Locate the cell with the specified text and output its [x, y] center coordinate. 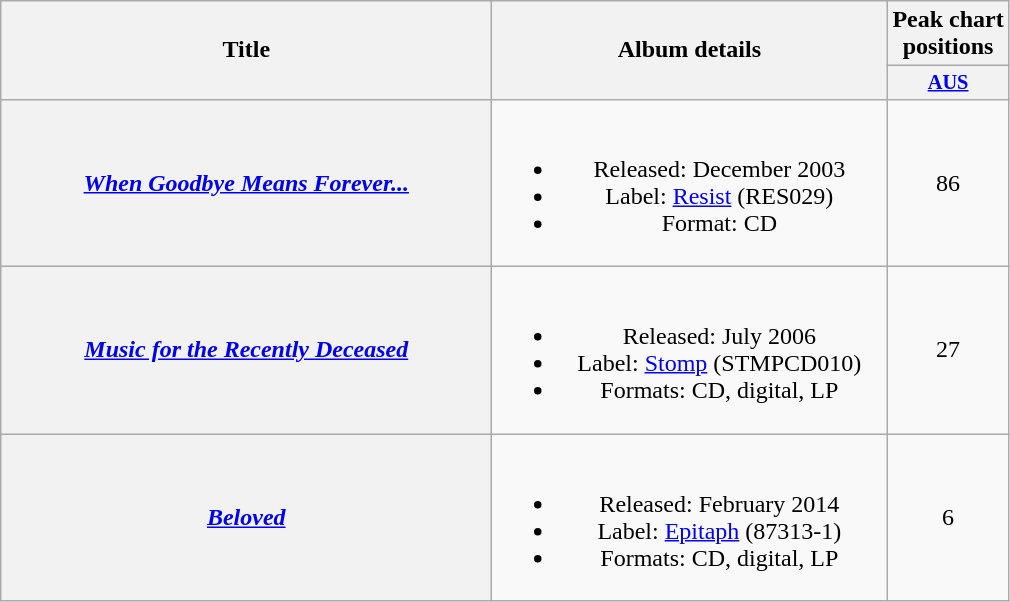
AUS [948, 83]
Beloved [246, 518]
Released: December 2003Label: Resist (RES029)Format: CD [690, 182]
27 [948, 350]
Released: February 2014Label: Epitaph (87313-1)Formats: CD, digital, LP [690, 518]
Album details [690, 50]
Released: July 2006Label: Stomp (STMPCD010)Formats: CD, digital, LP [690, 350]
86 [948, 182]
Music for the Recently Deceased [246, 350]
Peak chartpositions [948, 34]
When Goodbye Means Forever... [246, 182]
6 [948, 518]
Title [246, 50]
